Provide the (x, y) coordinate of the cell's center where the given text is located.  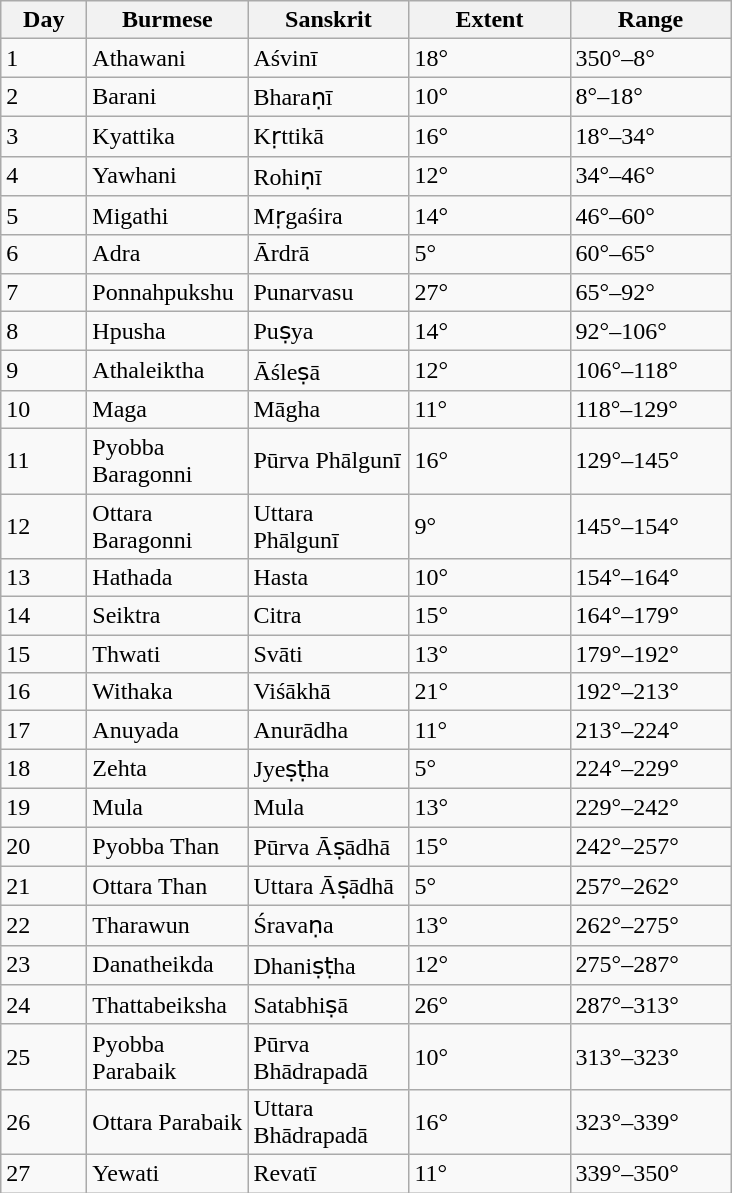
Pūrva Phālgunī (328, 460)
13 (44, 578)
Dhaniṣṭha (328, 965)
9° (490, 526)
18° (490, 58)
275°–287° (650, 965)
12 (44, 526)
10 (44, 409)
4 (44, 176)
313°–323° (650, 1056)
145°–154° (650, 526)
5 (44, 216)
Ottara Than (168, 886)
Barani (168, 97)
9 (44, 371)
27° (490, 292)
Bharaṇī (328, 97)
224°–229° (650, 769)
106°–118° (650, 371)
Danatheikda (168, 965)
Punarvasu (328, 292)
Zehta (168, 769)
339°–350° (650, 1173)
323°–339° (650, 1122)
21° (490, 692)
18 (44, 769)
7 (44, 292)
Kyattika (168, 136)
Sanskrit (328, 20)
Māgha (328, 409)
129°–145° (650, 460)
19 (44, 807)
Puṣya (328, 331)
Adra (168, 254)
Yewati (168, 1173)
26° (490, 1005)
Tharawun (168, 926)
Ponnahpukshu (168, 292)
Extent (490, 20)
3 (44, 136)
Hathada (168, 578)
Seiktra (168, 616)
Athaleiktha (168, 371)
23 (44, 965)
154°–164° (650, 578)
Uttara Bhādrapadā (328, 1122)
257°–262° (650, 886)
Āśleṣā (328, 371)
164°–179° (650, 616)
26 (44, 1122)
65°–92° (650, 292)
118°–129° (650, 409)
287°–313° (650, 1005)
25 (44, 1056)
Pyobba Baragonni (168, 460)
Aśvinī (328, 58)
92°–106° (650, 331)
20 (44, 846)
27 (44, 1173)
Hasta (328, 578)
2 (44, 97)
15 (44, 654)
Rohiṇī (328, 176)
Anurādha (328, 730)
Pyobba Parabaik (168, 1056)
Ottara Parabaik (168, 1122)
11 (44, 460)
Svāti (328, 654)
14 (44, 616)
229°–242° (650, 807)
Satabhiṣā (328, 1005)
21 (44, 886)
Thattabeiksha (168, 1005)
46°–60° (650, 216)
6 (44, 254)
Hpusha (168, 331)
Ottara Baragonni (168, 526)
Range (650, 20)
Citra (328, 616)
8 (44, 331)
Pūrva Āṣādhā (328, 846)
22 (44, 926)
Revatī (328, 1173)
350°–8° (650, 58)
Yawhani (168, 176)
Ārdrā (328, 254)
Jyeṣṭha (328, 769)
1 (44, 58)
242°–257° (650, 846)
17 (44, 730)
Thwati (168, 654)
Maga (168, 409)
Anuyada (168, 730)
8°–18° (650, 97)
Day (44, 20)
34°–46° (650, 176)
Uttara Āṣādhā (328, 886)
Viśākhā (328, 692)
16 (44, 692)
179°–192° (650, 654)
262°–275° (650, 926)
Pyobba Than (168, 846)
192°–213° (650, 692)
Withaka (168, 692)
Pūrva Bhādrapadā (328, 1056)
18°–34° (650, 136)
Athawani (168, 58)
60°–65° (650, 254)
Migathi (168, 216)
Burmese (168, 20)
Śravaṇa (328, 926)
Mṛgaśira (328, 216)
Uttara Phālgunī (328, 526)
213°–224° (650, 730)
Kṛttikā (328, 136)
24 (44, 1005)
